Identify which cell holds the provided text, then report its [X, Y] central coordinate. 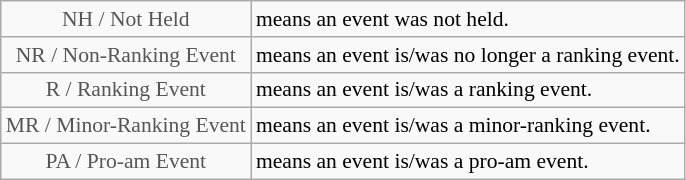
means an event is/was no longer a ranking event. [468, 55]
MR / Minor-Ranking Event [126, 126]
NH / Not Held [126, 19]
R / Ranking Event [126, 90]
means an event is/was a pro-am event. [468, 162]
means an event was not held. [468, 19]
NR / Non-Ranking Event [126, 55]
PA / Pro-am Event [126, 162]
means an event is/was a minor-ranking event. [468, 126]
means an event is/was a ranking event. [468, 90]
